Scan for the cell matching the given text and deliver its [x, y] coordinate at center. 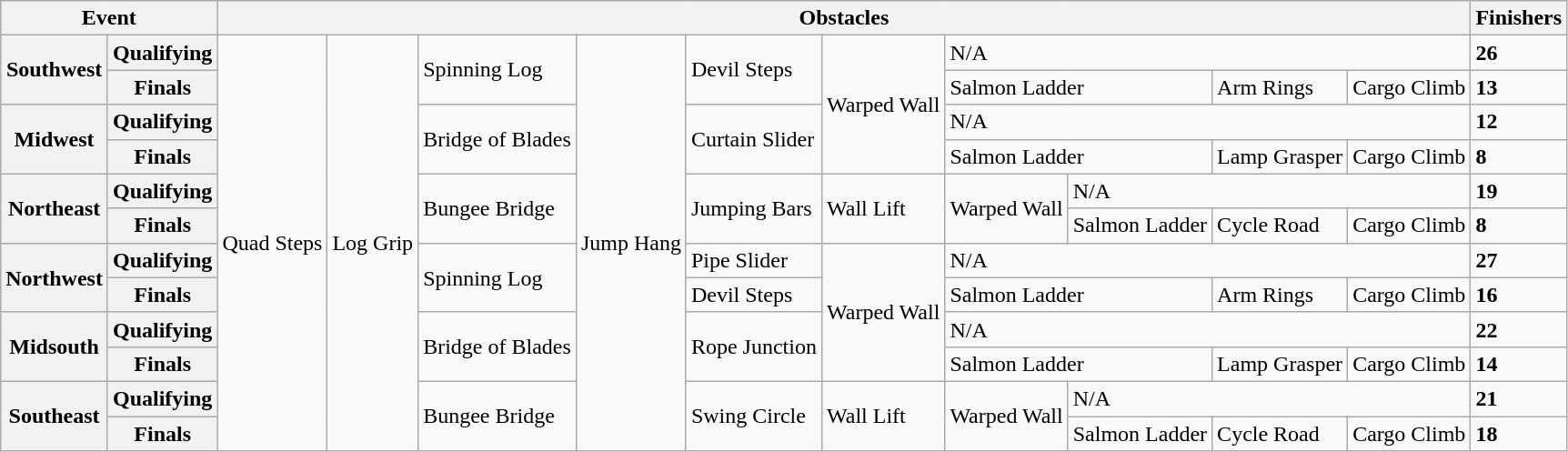
Obstacles [844, 18]
14 [1519, 364]
22 [1519, 329]
21 [1519, 398]
Midsouth [55, 347]
Midwest [55, 139]
Rope Junction [753, 347]
Quad Steps [273, 244]
Southwest [55, 70]
12 [1519, 122]
27 [1519, 260]
Northwest [55, 277]
Jumping Bars [753, 208]
18 [1519, 434]
Log Grip [373, 244]
Curtain Slider [753, 139]
26 [1519, 53]
13 [1519, 87]
19 [1519, 191]
Southeast [55, 416]
Pipe Slider [753, 260]
Northeast [55, 208]
Event [109, 18]
Jump Hang [631, 244]
Finishers [1519, 18]
Swing Circle [753, 416]
16 [1519, 295]
